Pinpoint the cell where the given text exists, returning its (X, Y) midpoint coordinate. 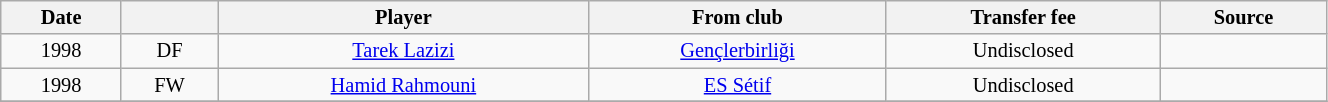
ES Sétif (738, 85)
DF (169, 51)
Date (62, 17)
From club (738, 17)
Hamid Rahmouni (404, 85)
Transfer fee (1024, 17)
Source (1244, 17)
FW (169, 85)
Gençlerbirliği (738, 51)
Tarek Lazizi (404, 51)
Player (404, 17)
